Search for the cell housing the specified text and yield its [x, y] center coordinate. 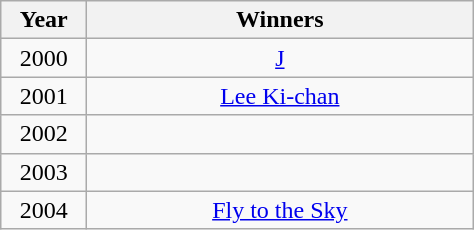
2000 [44, 58]
Year [44, 20]
2002 [44, 134]
2003 [44, 172]
2001 [44, 96]
Winners [280, 20]
J [280, 58]
Fly to the Sky [280, 210]
2004 [44, 210]
Lee Ki-chan [280, 96]
